Determine the (X, Y) coordinate at the center of the cell enclosing the given text.  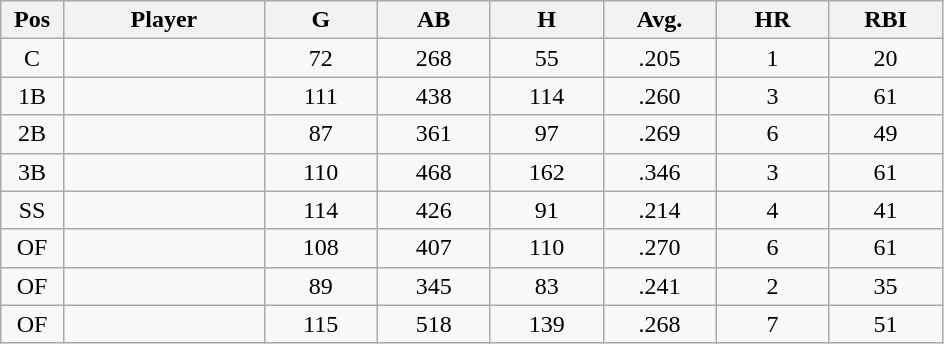
H (546, 20)
162 (546, 172)
3B (32, 172)
G (320, 20)
2 (772, 286)
268 (434, 58)
51 (886, 324)
49 (886, 134)
.241 (660, 286)
.260 (660, 96)
4 (772, 210)
72 (320, 58)
RBI (886, 20)
.270 (660, 248)
Pos (32, 20)
2B (32, 134)
468 (434, 172)
AB (434, 20)
35 (886, 286)
91 (546, 210)
41 (886, 210)
.268 (660, 324)
7 (772, 324)
1 (772, 58)
139 (546, 324)
.346 (660, 172)
Player (164, 20)
345 (434, 286)
87 (320, 134)
C (32, 58)
20 (886, 58)
Avg. (660, 20)
1B (32, 96)
111 (320, 96)
97 (546, 134)
89 (320, 286)
83 (546, 286)
HR (772, 20)
55 (546, 58)
361 (434, 134)
.214 (660, 210)
SS (32, 210)
.205 (660, 58)
407 (434, 248)
108 (320, 248)
115 (320, 324)
.269 (660, 134)
426 (434, 210)
438 (434, 96)
518 (434, 324)
